For the text-containing cell, return its midpoint in [X, Y] coordinate format. 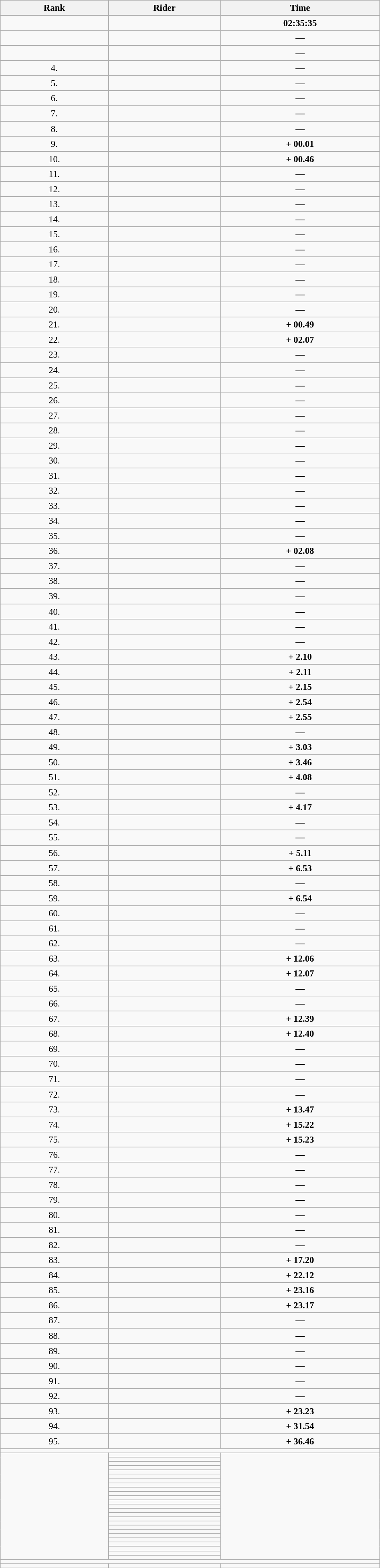
48. [55, 732]
66. [55, 1004]
56. [55, 853]
+ 3.03 [300, 747]
60. [55, 913]
61. [55, 928]
+ 12.07 [300, 974]
25. [55, 385]
+ 4.17 [300, 807]
71. [55, 1079]
72. [55, 1094]
10. [55, 159]
28. [55, 431]
+ 12.40 [300, 1034]
+ 00.46 [300, 159]
+ 2.10 [300, 657]
+ 3.46 [300, 763]
43. [55, 657]
68. [55, 1034]
+ 00.49 [300, 325]
81. [55, 1230]
+ 2.54 [300, 702]
19. [55, 295]
90. [55, 1366]
36. [55, 551]
+ 12.06 [300, 958]
+ 6.54 [300, 898]
+ 2.15 [300, 687]
80. [55, 1215]
67. [55, 1019]
86. [55, 1306]
51. [55, 777]
20. [55, 310]
76. [55, 1155]
23. [55, 355]
26. [55, 400]
+ 4.08 [300, 777]
7. [55, 114]
32. [55, 491]
74. [55, 1125]
95. [55, 1441]
55. [55, 838]
11. [55, 174]
21. [55, 325]
13. [55, 204]
27. [55, 415]
+ 15.23 [300, 1139]
92. [55, 1396]
73. [55, 1109]
63. [55, 958]
15. [55, 234]
54. [55, 823]
94. [55, 1426]
Time [300, 8]
6. [55, 98]
38. [55, 582]
14. [55, 219]
+ 23.17 [300, 1306]
Rank [55, 8]
5. [55, 83]
70. [55, 1064]
8. [55, 129]
85. [55, 1290]
37. [55, 566]
93. [55, 1411]
79. [55, 1200]
57. [55, 868]
+ 02.08 [300, 551]
69. [55, 1049]
16. [55, 249]
4. [55, 68]
+ 31.54 [300, 1426]
29. [55, 445]
52. [55, 793]
46. [55, 702]
+ 6.53 [300, 868]
+ 5.11 [300, 853]
78. [55, 1185]
41. [55, 626]
44. [55, 672]
53. [55, 807]
82. [55, 1245]
88. [55, 1336]
+ 13.47 [300, 1109]
42. [55, 642]
91. [55, 1381]
35. [55, 536]
49. [55, 747]
+ 17.20 [300, 1260]
+ 22.12 [300, 1275]
34. [55, 521]
Rider [164, 8]
17. [55, 264]
18. [55, 280]
+ 36.46 [300, 1441]
02:35:35 [300, 23]
12. [55, 189]
58. [55, 883]
77. [55, 1170]
59. [55, 898]
+ 15.22 [300, 1125]
33. [55, 506]
22. [55, 340]
40. [55, 612]
39. [55, 596]
83. [55, 1260]
89. [55, 1351]
64. [55, 974]
75. [55, 1139]
+ 2.11 [300, 672]
+ 23.16 [300, 1290]
+ 12.39 [300, 1019]
50. [55, 763]
31. [55, 476]
+ 02.07 [300, 340]
87. [55, 1321]
+ 23.23 [300, 1411]
24. [55, 370]
47. [55, 717]
84. [55, 1275]
9. [55, 144]
65. [55, 989]
62. [55, 944]
+ 00.01 [300, 144]
30. [55, 461]
+ 2.55 [300, 717]
45. [55, 687]
